Provide the (x, y) coordinate of the cell's center where the given text is located.  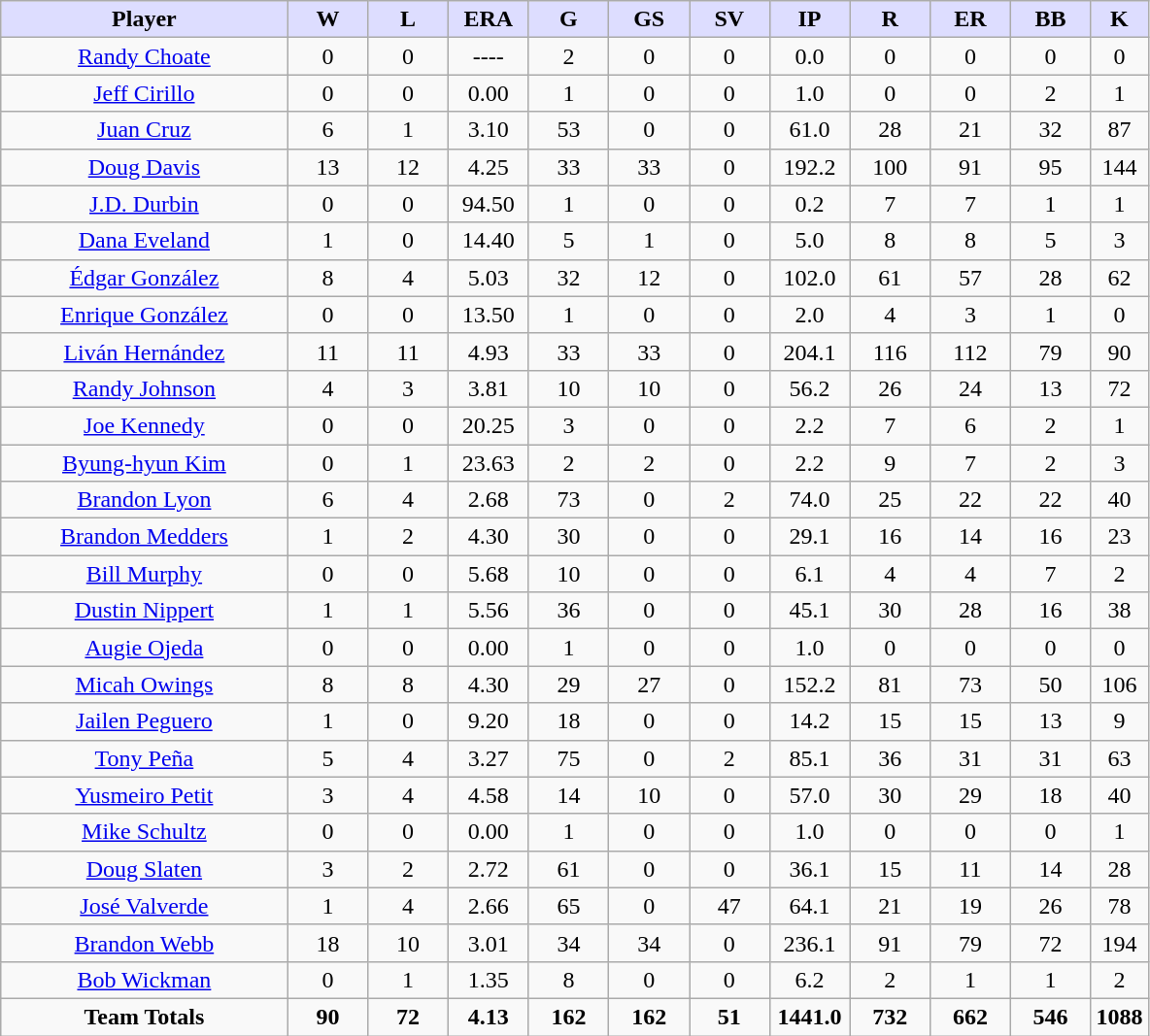
85.1 (810, 758)
Yusmeiro Petit (144, 795)
1.35 (488, 980)
62 (1119, 278)
Brandon Medders (144, 537)
3.01 (488, 943)
47 (730, 906)
ER (971, 19)
102.0 (810, 278)
Tony Peña (144, 758)
116 (890, 351)
Dustin Nippert (144, 611)
Édgar González (144, 278)
Liván Hernández (144, 351)
4.13 (488, 1017)
6.1 (810, 574)
Joe Kennedy (144, 425)
50 (1051, 685)
GS (649, 19)
152.2 (810, 685)
Player (144, 19)
27 (649, 685)
662 (971, 1017)
29.1 (810, 537)
51 (730, 1017)
9.20 (488, 721)
78 (1119, 906)
6.2 (810, 980)
3.10 (488, 130)
R (890, 19)
Doug Slaten (144, 869)
Dana Eveland (144, 241)
---- (488, 56)
144 (1119, 167)
Micah Owings (144, 685)
14.2 (810, 721)
G (569, 19)
2.66 (488, 906)
K (1119, 19)
4.58 (488, 795)
Mike Schultz (144, 832)
3.81 (488, 388)
Byung-hyun Kim (144, 463)
L (408, 19)
ERA (488, 19)
Jeff Cirillo (144, 93)
J.D. Durbin (144, 204)
74.0 (810, 500)
204.1 (810, 351)
57.0 (810, 795)
IP (810, 19)
0.0 (810, 56)
236.1 (810, 943)
3.27 (488, 758)
SV (730, 19)
Randy Johnson (144, 388)
23.63 (488, 463)
2.0 (810, 315)
57 (971, 278)
65 (569, 906)
75 (569, 758)
24 (971, 388)
106 (1119, 685)
Randy Choate (144, 56)
BB (1051, 19)
2.72 (488, 869)
Doug Davis (144, 167)
13.50 (488, 315)
Bob Wickman (144, 980)
546 (1051, 1017)
23 (1119, 537)
Jailen Peguero (144, 721)
Brandon Webb (144, 943)
Team Totals (144, 1017)
53 (569, 130)
81 (890, 685)
5.56 (488, 611)
732 (890, 1017)
4.93 (488, 351)
94.50 (488, 204)
Juan Cruz (144, 130)
José Valverde (144, 906)
56.2 (810, 388)
Brandon Lyon (144, 500)
4.25 (488, 167)
20.25 (488, 425)
1441.0 (810, 1017)
Augie Ojeda (144, 648)
38 (1119, 611)
64.1 (810, 906)
63 (1119, 758)
25 (890, 500)
Enrique González (144, 315)
5.68 (488, 574)
36.1 (810, 869)
2.68 (488, 500)
95 (1051, 167)
Bill Murphy (144, 574)
192.2 (810, 167)
87 (1119, 130)
W (328, 19)
19 (971, 906)
5.0 (810, 241)
45.1 (810, 611)
61.0 (810, 130)
194 (1119, 943)
112 (971, 351)
0.2 (810, 204)
5.03 (488, 278)
1088 (1119, 1017)
14.40 (488, 241)
100 (890, 167)
